Determine the [X, Y] coordinate at the center of the cell enclosing the given text.  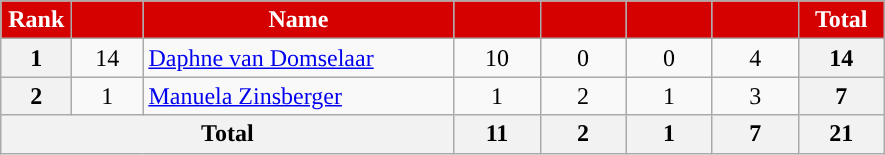
Name [298, 20]
Daphne van Domselaar [298, 58]
Rank [36, 20]
10 [497, 58]
11 [497, 134]
3 [755, 96]
21 [841, 134]
4 [755, 58]
Manuela Zinsberger [298, 96]
